Find where the given text appears and provide that cell's center as [X, Y] coordinate. 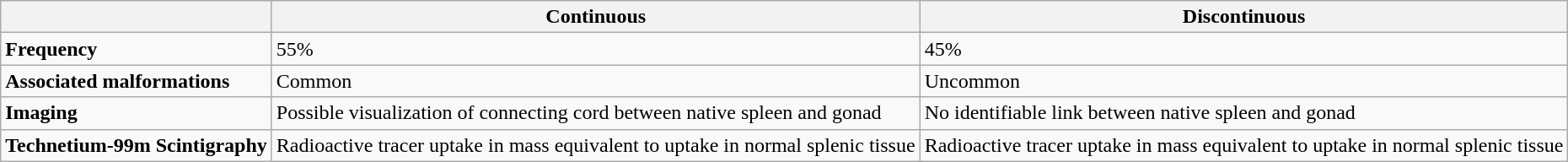
Possible visualization of connecting cord between native spleen and gonad [595, 113]
Technetium-99m Scintigraphy [137, 145]
Common [595, 81]
45% [1244, 49]
Associated malformations [137, 81]
Imaging [137, 113]
Discontinuous [1244, 17]
Uncommon [1244, 81]
Frequency [137, 49]
No identifiable link between native spleen and gonad [1244, 113]
Continuous [595, 17]
55% [595, 49]
